Find where the given text appears and provide that cell's center as [x, y] coordinate. 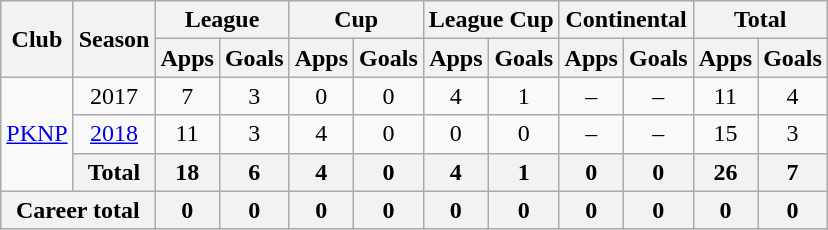
15 [725, 134]
6 [254, 172]
Continental [626, 20]
18 [187, 172]
Club [37, 39]
26 [725, 172]
Season [114, 39]
League Cup [491, 20]
Cup [356, 20]
PKNP [37, 134]
Career total [78, 210]
2018 [114, 134]
League [222, 20]
2017 [114, 96]
